Return [x, y] of the center of cell containing provided text 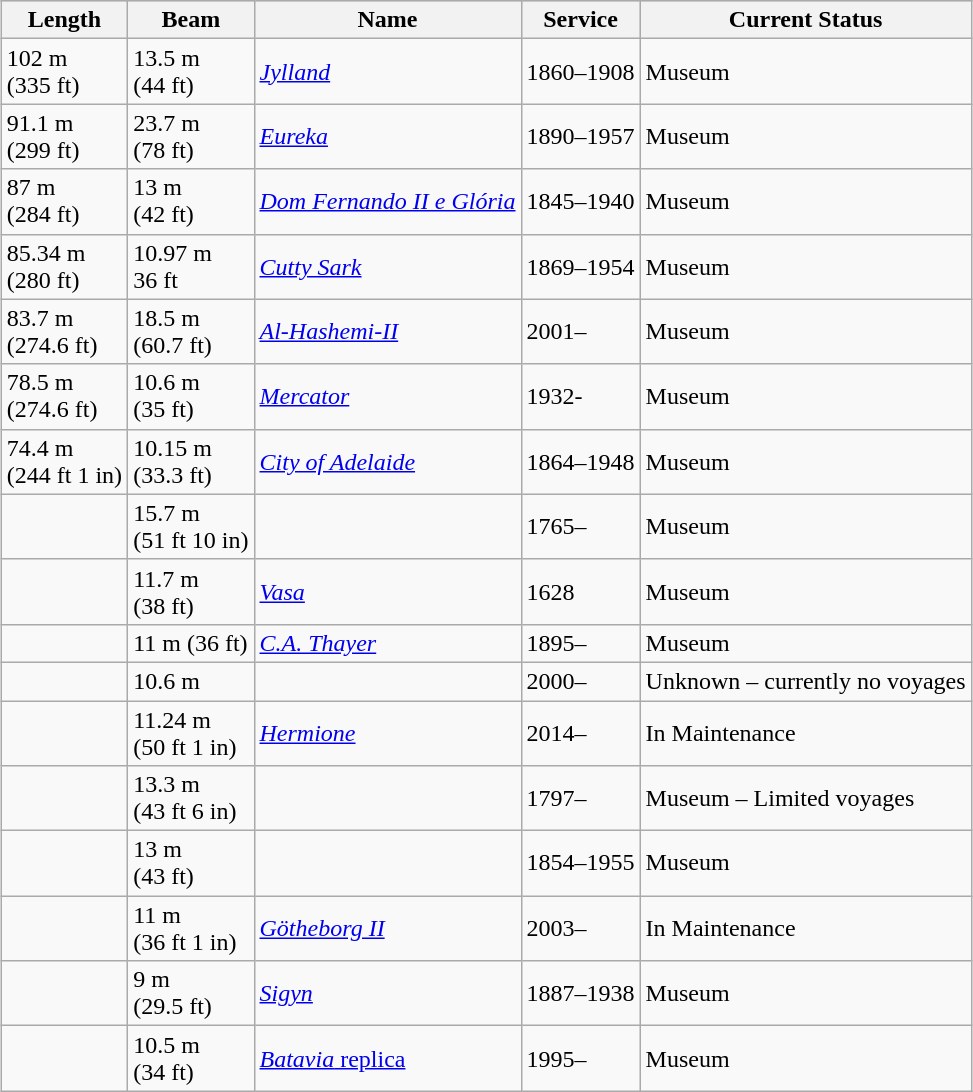
11.7 m(38 ft) [191, 592]
Current Status [806, 20]
13 m(43 ft) [191, 864]
Al-Hashemi-II [388, 332]
2001– [580, 332]
15.7 m(51 ft 10 in) [191, 526]
11.24 m(50 ft 1 in) [191, 732]
Name [388, 20]
Unknown – currently no voyages [806, 681]
Length [64, 20]
10.5 m (34 ft) [191, 1058]
87 m(284 ft) [64, 202]
Dom Fernando II e Glória [388, 202]
Hermione [388, 732]
1932- [580, 396]
11 m(36 ft 1 in) [191, 928]
Jylland [388, 72]
Service [580, 20]
1864–1948 [580, 462]
74.4 m(244 ft 1 in) [64, 462]
2003– [580, 928]
1995– [580, 1058]
91.1 m(299 ft) [64, 136]
10.15 m(33.3 ft) [191, 462]
Museum – Limited voyages [806, 798]
2014– [580, 732]
Sigyn [388, 994]
23.7 m(78 ft) [191, 136]
Beam [191, 20]
Cutty Sark [388, 266]
1860–1908 [580, 72]
1854–1955 [580, 864]
1887–1938 [580, 994]
13 m(42 ft) [191, 202]
13.3 m(43 ft 6 in) [191, 798]
10.6 m(35 ft) [191, 396]
Mercator [388, 396]
13.5 m(44 ft) [191, 72]
1797– [580, 798]
10.6 m [191, 681]
Batavia replica [388, 1058]
Götheborg II [388, 928]
18.5 m(60.7 ft) [191, 332]
102 m(335 ft) [64, 72]
1845–1940 [580, 202]
1869–1954 [580, 266]
1890–1957 [580, 136]
1765– [580, 526]
78.5 m(274.6 ft) [64, 396]
9 m (29.5 ft) [191, 994]
1895– [580, 643]
Vasa [388, 592]
2000– [580, 681]
83.7 m(274.6 ft) [64, 332]
1628 [580, 592]
C.A. Thayer [388, 643]
85.34 m(280 ft) [64, 266]
Eureka [388, 136]
11 m (36 ft) [191, 643]
10.97 m36 ft [191, 266]
City of Adelaide [388, 462]
